Identify which cell holds the provided text, then report its [X, Y] central coordinate. 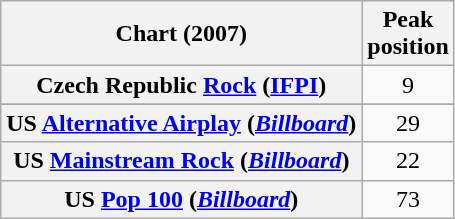
Chart (2007) [182, 34]
US Pop 100 (Billboard) [182, 199]
29 [408, 123]
US Alternative Airplay (Billboard) [182, 123]
22 [408, 161]
73 [408, 199]
Czech Republic Rock (IFPI) [182, 85]
US Mainstream Rock (Billboard) [182, 161]
9 [408, 85]
Peakposition [408, 34]
